Pinpoint the cell where the given text exists, returning its (X, Y) midpoint coordinate. 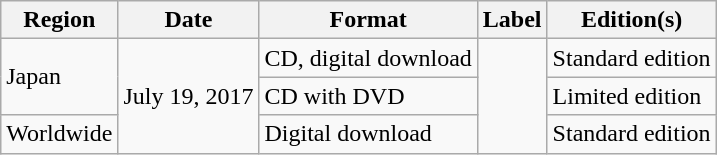
Format (368, 20)
CD with DVD (368, 96)
July 19, 2017 (188, 96)
Region (60, 20)
Worldwide (60, 134)
CD, digital download (368, 58)
Date (188, 20)
Limited edition (632, 96)
Edition(s) (632, 20)
Digital download (368, 134)
Label (512, 20)
Japan (60, 77)
